Pinpoint the cell where the given text exists, returning its (X, Y) midpoint coordinate. 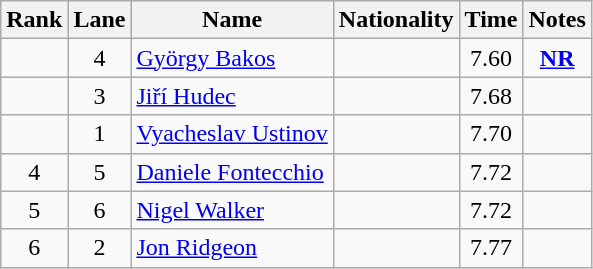
Rank (34, 20)
Nationality (396, 20)
7.68 (491, 96)
Nigel Walker (232, 210)
Vyacheslav Ustinov (232, 134)
1 (100, 134)
7.60 (491, 58)
7.70 (491, 134)
Name (232, 20)
Daniele Fontecchio (232, 172)
Jon Ridgeon (232, 248)
Time (491, 20)
7.77 (491, 248)
György Bakos (232, 58)
3 (100, 96)
Jiří Hudec (232, 96)
Notes (557, 20)
Lane (100, 20)
NR (557, 58)
2 (100, 248)
